Capture the cell that displays the provided text and extract its [x, y] central coordinate. 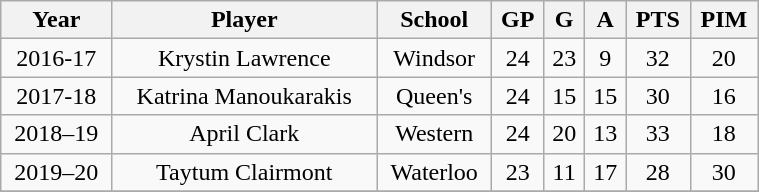
16 [724, 96]
Queen's [434, 96]
11 [564, 172]
Krystin Lawrence [244, 58]
33 [658, 134]
32 [658, 58]
9 [606, 58]
Windsor [434, 58]
18 [724, 134]
Taytum Clairmont [244, 172]
GP [518, 20]
Player [244, 20]
PIM [724, 20]
17 [606, 172]
Western [434, 134]
2018–19 [56, 134]
April Clark [244, 134]
Waterloo [434, 172]
A [606, 20]
2019–20 [56, 172]
Katrina Manoukarakis [244, 96]
Year [56, 20]
2016-17 [56, 58]
2017-18 [56, 96]
PTS [658, 20]
School [434, 20]
G [564, 20]
13 [606, 134]
28 [658, 172]
